Capture the cell that displays the provided text and extract its [x, y] central coordinate. 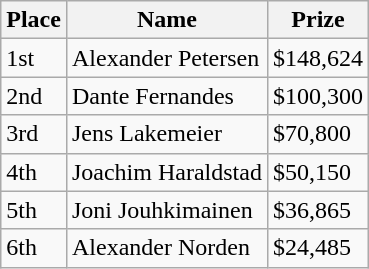
$148,624 [318, 58]
Alexander Norden [166, 248]
Alexander Petersen [166, 58]
3rd [34, 134]
$36,865 [318, 210]
$70,800 [318, 134]
4th [34, 172]
6th [34, 248]
$24,485 [318, 248]
Place [34, 20]
2nd [34, 96]
Joni Jouhkimainen [166, 210]
5th [34, 210]
$100,300 [318, 96]
1st [34, 58]
$50,150 [318, 172]
Dante Fernandes [166, 96]
Prize [318, 20]
Jens Lakemeier [166, 134]
Name [166, 20]
Joachim Haraldstad [166, 172]
